Determine the (x, y) coordinate at the center of the cell enclosing the given text.  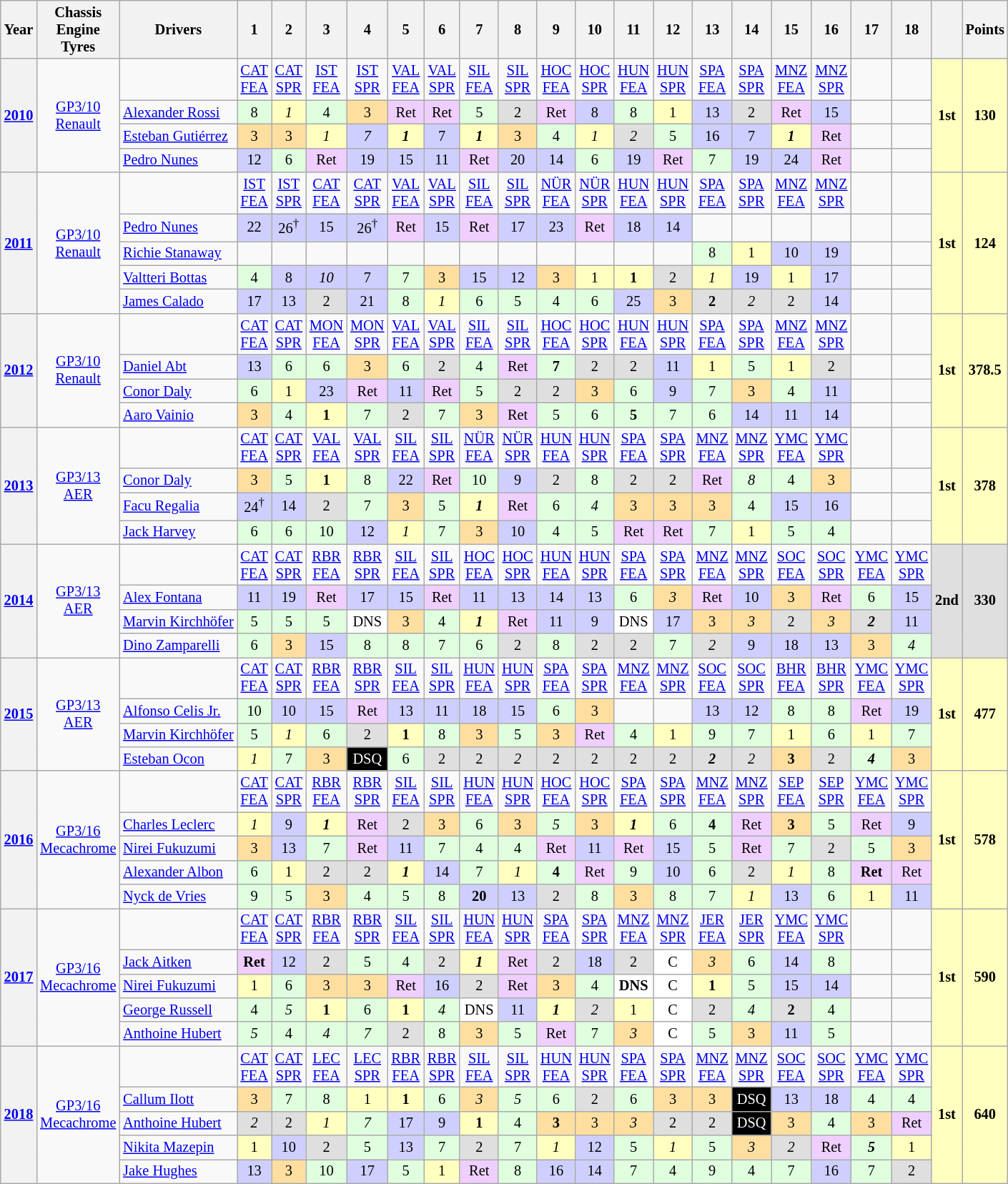
24† (255, 506)
2013 (19, 485)
Aaro Vainio (178, 415)
477 (985, 714)
Nyck de Vries (178, 897)
378 (985, 485)
24 (791, 160)
2018 (19, 1115)
Daniel Abt (178, 367)
Alex Fontana (178, 597)
Alfonso Celis Jr. (178, 711)
Dino Zamparelli (178, 646)
James Calado (178, 302)
2014 (19, 601)
Jake Hughes (178, 1171)
ChassisEngineTyres (78, 29)
MONFEA (326, 334)
330 (985, 601)
Year (19, 29)
Jack Harvey (178, 532)
LECFEA (326, 1067)
2015 (19, 714)
25 (633, 302)
George Russell (178, 1010)
Richie Stanaway (178, 253)
2017 (19, 977)
124 (985, 243)
2nd (947, 601)
Alexander Albon (178, 872)
LECSPR (367, 1067)
SEPSPR (831, 791)
640 (985, 1115)
BHRFEA (791, 678)
21 (367, 302)
Esteban Gutiérrez (178, 136)
BHRSPR (831, 678)
2010 (19, 116)
2011 (19, 243)
130 (985, 116)
Nikita Mazepin (178, 1148)
Valtteri Bottas (178, 277)
Alexander Rossi (178, 112)
590 (985, 977)
578 (985, 839)
Facu Regalia (178, 506)
Points (985, 29)
SEPFEA (791, 791)
MONSPR (367, 334)
Esteban Ocon (178, 759)
378.5 (985, 370)
2016 (19, 839)
Drivers (178, 29)
JERFEA (712, 929)
2012 (19, 370)
Charles Leclerc (178, 824)
Callum Ilott (178, 1099)
JERSPR (752, 929)
Jack Aitken (178, 962)
